Search for the cell housing the specified text and yield its (x, y) center coordinate. 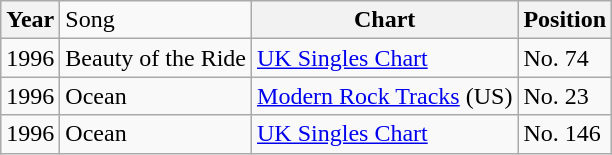
Year (30, 20)
Chart (385, 20)
No. 146 (565, 134)
Beauty of the Ride (156, 58)
Position (565, 20)
No. 74 (565, 58)
No. 23 (565, 96)
Modern Rock Tracks (US) (385, 96)
Song (156, 20)
